Capture the cell that displays the provided text and extract its [X, Y] central coordinate. 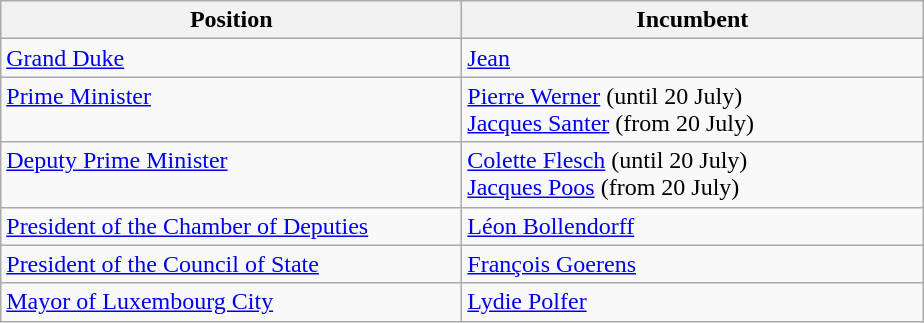
President of the Council of State [232, 264]
Incumbent [692, 20]
Prime Minister [232, 110]
Lydie Polfer [692, 302]
President of the Chamber of Deputies [232, 226]
Position [232, 20]
Colette Flesch (until 20 July) Jacques Poos (from 20 July) [692, 174]
François Goerens [692, 264]
Mayor of Luxembourg City [232, 302]
Pierre Werner (until 20 July) Jacques Santer (from 20 July) [692, 110]
Léon Bollendorff [692, 226]
Deputy Prime Minister [232, 174]
Jean [692, 58]
Grand Duke [232, 58]
